For the text-containing cell, return its midpoint in (x, y) coordinate format. 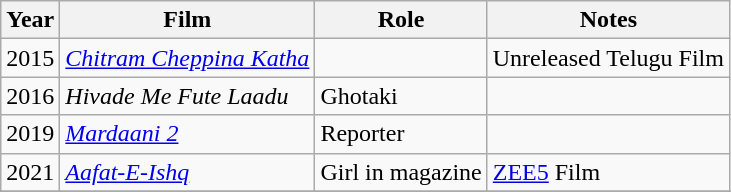
2021 (30, 172)
Reporter (401, 134)
Aafat-E-Ishq (188, 172)
Unreleased Telugu Film (608, 58)
2019 (30, 134)
Year (30, 20)
Film (188, 20)
Role (401, 20)
Ghotaki (401, 96)
Girl in magazine (401, 172)
Hivade Me Fute Laadu (188, 96)
2015 (30, 58)
2016 (30, 96)
ZEE5 Film (608, 172)
Chitram Cheppina Katha (188, 58)
Notes (608, 20)
Mardaani 2 (188, 134)
